Locate the cell with the specified text and output its (X, Y) center coordinate. 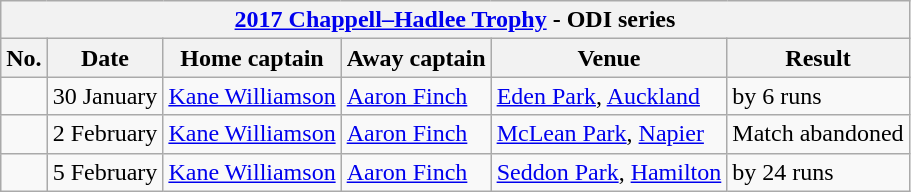
30 January (105, 96)
Eden Park, Auckland (609, 96)
Date (105, 58)
No. (24, 58)
Result (818, 58)
Match abandoned (818, 134)
Venue (609, 58)
5 February (105, 172)
Away captain (416, 58)
2017 Chappell–Hadlee Trophy - ODI series (455, 20)
Home captain (252, 58)
2 February (105, 134)
McLean Park, Napier (609, 134)
Seddon Park, Hamilton (609, 172)
by 24 runs (818, 172)
by 6 runs (818, 96)
